Return the (x, y) coordinate for the center point of the cell that contains the specified text.  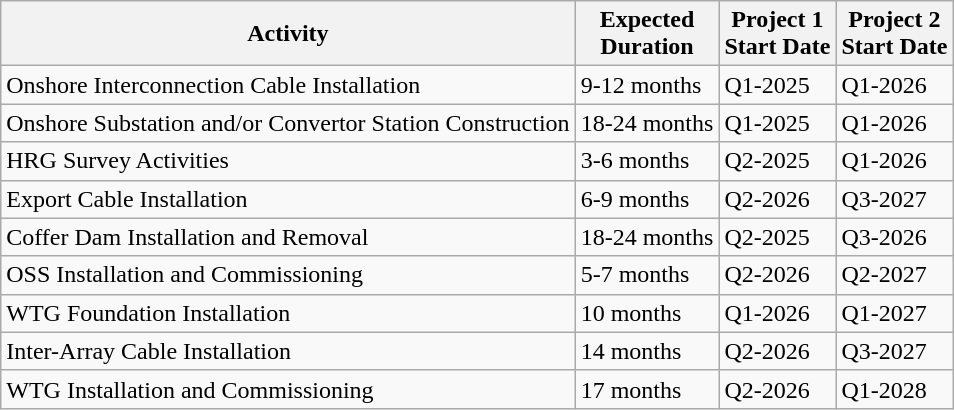
6-9 months (647, 199)
5-7 months (647, 275)
9-12 months (647, 85)
Q1-2028 (894, 389)
Q2-2027 (894, 275)
Onshore Substation and/or Convertor Station Construction (288, 123)
Coffer Dam Installation and Removal (288, 237)
Activity (288, 34)
WTG Installation and Commissioning (288, 389)
Q1-2027 (894, 313)
14 months (647, 351)
17 months (647, 389)
3-6 months (647, 161)
Inter-Array Cable Installation (288, 351)
Project 1Start Date (778, 34)
WTG Foundation Installation (288, 313)
OSS Installation and Commissioning (288, 275)
10 months (647, 313)
ExpectedDuration (647, 34)
HRG Survey Activities (288, 161)
Export Cable Installation (288, 199)
Project 2Start Date (894, 34)
Onshore Interconnection Cable Installation (288, 85)
Q3-2026 (894, 237)
